Capture the cell that displays the provided text and extract its (X, Y) central coordinate. 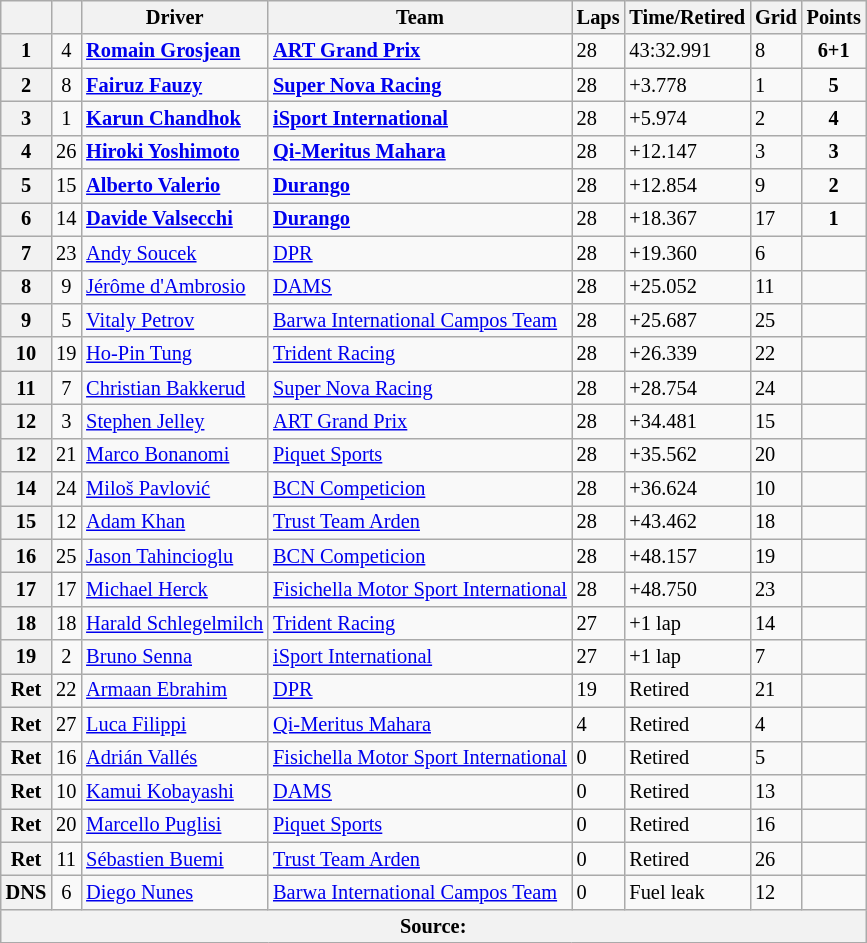
Hiroki Yoshimoto (174, 152)
Kamui Kobayashi (174, 791)
+48.750 (687, 589)
Laps (598, 17)
Bruno Senna (174, 657)
13 (776, 791)
Alberto Valerio (174, 186)
+25.687 (687, 320)
+48.157 (687, 556)
Stephen Jelley (174, 421)
+28.754 (687, 388)
Sébastien Buemi (174, 859)
Fuel leak (687, 892)
Driver (174, 17)
+36.624 (687, 489)
+34.481 (687, 421)
+5.974 (687, 118)
6+1 (834, 51)
Miloš Pavlović (174, 489)
Time/Retired (687, 17)
Diego Nunes (174, 892)
Adam Khan (174, 522)
Points (834, 17)
+12.147 (687, 152)
+12.854 (687, 186)
Harald Schlegelmilch (174, 623)
+43.462 (687, 522)
+19.360 (687, 253)
+18.367 (687, 219)
43:32.991 (687, 51)
Luca Filippi (174, 724)
Armaan Ebrahim (174, 690)
Jérôme d'Ambrosio (174, 287)
Ho-Pin Tung (174, 354)
+26.339 (687, 354)
+3.778 (687, 85)
Romain Grosjean (174, 51)
Andy Soucek (174, 253)
Adrián Vallés (174, 758)
Michael Herck (174, 589)
DNS (26, 892)
Fairuz Fauzy (174, 85)
Team (420, 17)
Marcello Puglisi (174, 825)
+25.052 (687, 287)
Karun Chandhok (174, 118)
+35.562 (687, 455)
Marco Bonanomi (174, 455)
Grid (776, 17)
Davide Valsecchi (174, 219)
Source: (434, 926)
Jason Tahincioglu (174, 556)
Christian Bakkerud (174, 388)
Vitaly Petrov (174, 320)
